From the cell containing the given text, extract its center point as (x, y) coordinate. 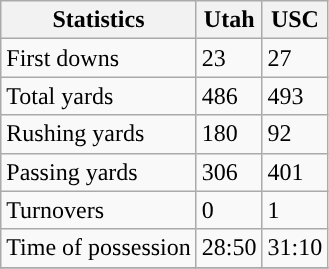
First downs (99, 58)
Passing yards (99, 172)
Statistics (99, 20)
180 (229, 134)
486 (229, 96)
493 (295, 96)
0 (229, 210)
Turnovers (99, 210)
Rushing yards (99, 134)
Time of possession (99, 248)
Total yards (99, 96)
USC (295, 20)
27 (295, 58)
306 (229, 172)
Utah (229, 20)
1 (295, 210)
401 (295, 172)
23 (229, 58)
92 (295, 134)
31:10 (295, 248)
28:50 (229, 248)
